Scan for the cell matching the given text and deliver its (X, Y) coordinate at center. 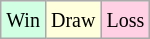
Win (24, 20)
Draw (72, 20)
Loss (126, 20)
